Provide the (X, Y) coordinate of the cell's center where the given text is located.  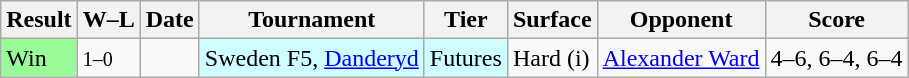
1–0 (108, 58)
Win (39, 58)
Hard (i) (552, 58)
Futures (466, 58)
Surface (552, 20)
Alexander Ward (681, 58)
Sweden F5, Danderyd (312, 58)
Opponent (681, 20)
4–6, 6–4, 6–4 (836, 58)
W–L (108, 20)
Date (170, 20)
Score (836, 20)
Tournament (312, 20)
Tier (466, 20)
Result (39, 20)
